For the text-containing cell, return its midpoint in (X, Y) coordinate format. 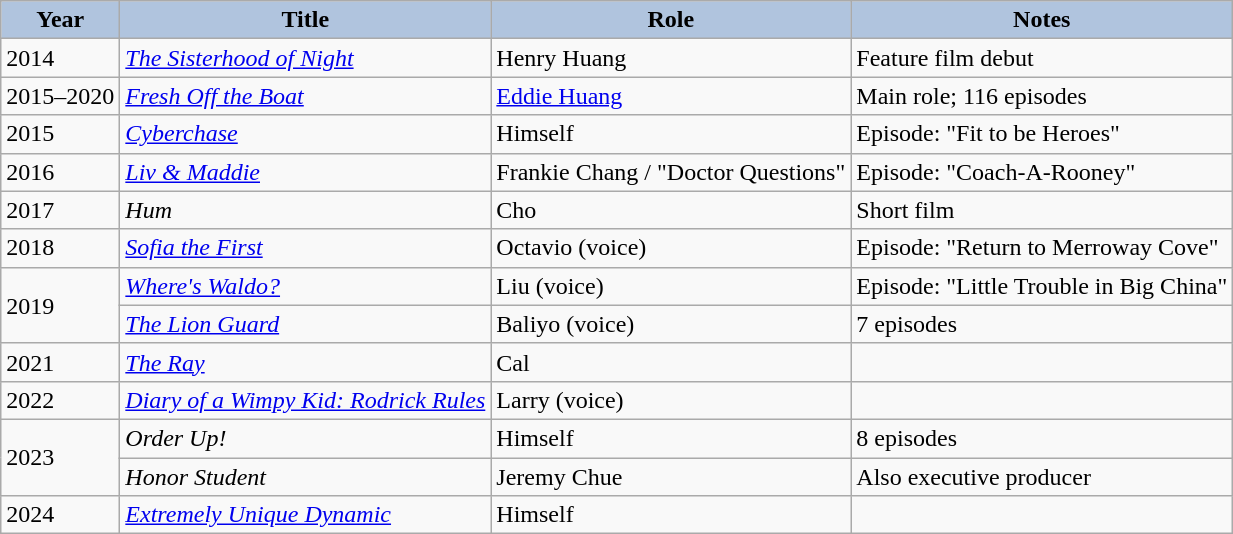
Short film (1042, 210)
8 episodes (1042, 438)
Fresh Off the Boat (306, 96)
2018 (60, 248)
Episode: "Little Trouble in Big China" (1042, 286)
Diary of a Wimpy Kid: Rodrick Rules (306, 400)
Eddie Huang (671, 96)
Where's Waldo? (306, 286)
Cal (671, 362)
Liv & Maddie (306, 172)
The Lion Guard (306, 324)
7 episodes (1042, 324)
Frankie Chang / "Doctor Questions" (671, 172)
Notes (1042, 20)
Jeremy Chue (671, 477)
Cyberchase (306, 134)
Sofia the First (306, 248)
Liu (voice) (671, 286)
Year (60, 20)
Honor Student (306, 477)
The Sisterhood of Night (306, 58)
2021 (60, 362)
Feature film debut (1042, 58)
Order Up! (306, 438)
Larry (voice) (671, 400)
Hum (306, 210)
2024 (60, 515)
Octavio (voice) (671, 248)
2015–2020 (60, 96)
Also executive producer (1042, 477)
Extremely Unique Dynamic (306, 515)
2016 (60, 172)
2022 (60, 400)
Henry Huang (671, 58)
Role (671, 20)
2019 (60, 305)
Baliyo (voice) (671, 324)
2017 (60, 210)
2014 (60, 58)
2015 (60, 134)
Main role; 116 episodes (1042, 96)
Episode: "Coach-A-Rooney" (1042, 172)
2023 (60, 457)
Cho (671, 210)
The Ray (306, 362)
Title (306, 20)
Episode: "Fit to be Heroes" (1042, 134)
Episode: "Return to Merroway Cove" (1042, 248)
